Return the [X, Y] coordinate for the center point of the cell that contains the specified text.  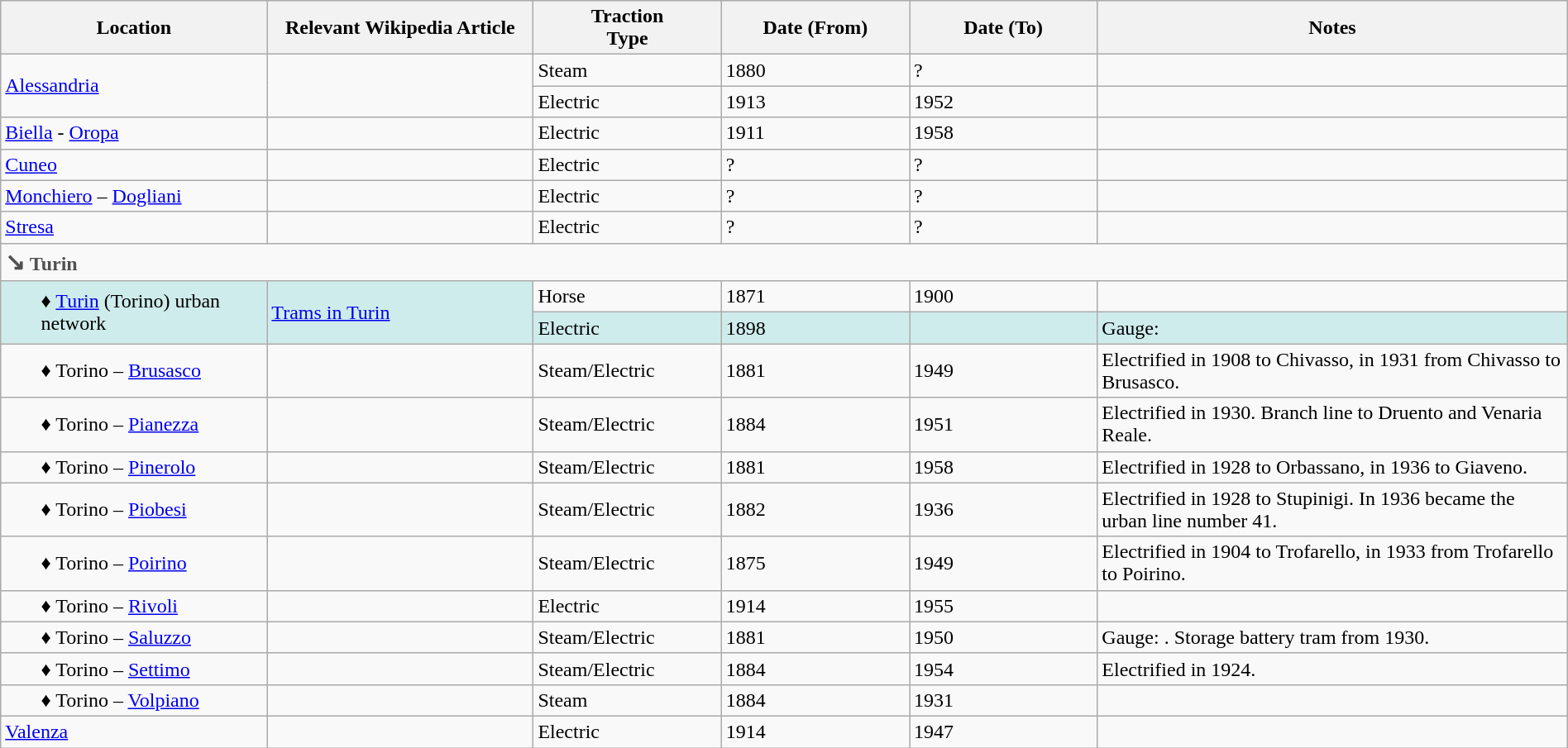
1913 [815, 102]
Electrified in 1930. Branch line to Druento and Venaria Reale. [1332, 425]
Gauge: [1332, 328]
Location [134, 28]
Electrified in 1904 to Trofarello, in 1933 from Trofarello to Poirino. [1332, 564]
Valenza [134, 731]
Horse [627, 297]
Electrified in 1908 to Chivasso, in 1931 from Chivasso to Brusasco. [1332, 370]
Relevant Wikipedia Article [400, 28]
1947 [1004, 731]
1911 [815, 133]
Gauge: . Storage battery tram from 1930. [1332, 637]
Electrified in 1928 to Orbassano, in 1936 to Giaveno. [1332, 467]
1950 [1004, 637]
1955 [1004, 606]
↘ Turin [784, 262]
1875 [815, 564]
1936 [1004, 509]
1931 [1004, 700]
1900 [1004, 297]
♦ Torino – Pinerolo [134, 467]
Biella - Oropa [134, 133]
Electrified in 1928 to Stupinigi. In 1936 became the urban line number 41. [1332, 509]
♦ Torino – Piobesi [134, 509]
Date (From) [815, 28]
Stresa [134, 227]
♦ Torino – Rivoli [134, 606]
♦ Turin (Torino) urban network [134, 312]
1952 [1004, 102]
1880 [815, 70]
♦ Torino – Settimo [134, 669]
1954 [1004, 669]
Date (To) [1004, 28]
♦ Torino – Volpiano [134, 700]
Trams in Turin [400, 312]
1882 [815, 509]
1898 [815, 328]
Monchiero – Dogliani [134, 196]
♦ Torino – Poirino [134, 564]
♦ Torino – Saluzzo [134, 637]
Notes [1332, 28]
TractionType [627, 28]
Alessandria [134, 86]
1951 [1004, 425]
Electrified in 1924. [1332, 669]
♦ Torino – Brusasco [134, 370]
1871 [815, 297]
♦ Torino – Pianezza [134, 425]
Cuneo [134, 164]
